Return the (X, Y) coordinate for the center point of the cell that contains the specified text.  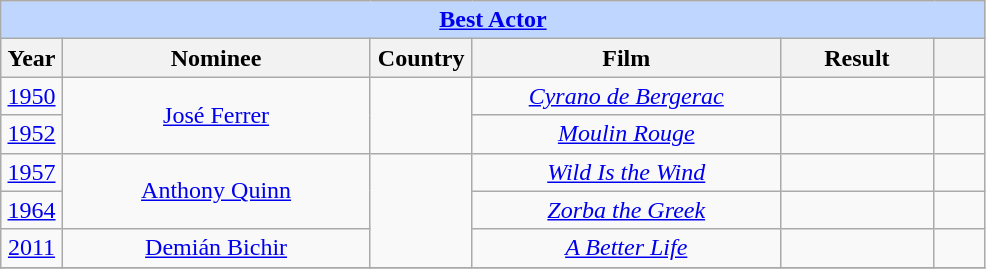
Best Actor (493, 20)
Demián Bichir (216, 248)
Country (422, 58)
Moulin Rouge (626, 134)
A Better Life (626, 248)
Film (626, 58)
2011 (32, 248)
1952 (32, 134)
Result (857, 58)
Year (32, 58)
Zorba the Greek (626, 210)
Wild Is the Wind (626, 172)
1964 (32, 210)
José Ferrer (216, 115)
Anthony Quinn (216, 191)
1957 (32, 172)
1950 (32, 96)
Cyrano de Bergerac (626, 96)
Nominee (216, 58)
